Search for the cell housing the specified text and yield its [X, Y] center coordinate. 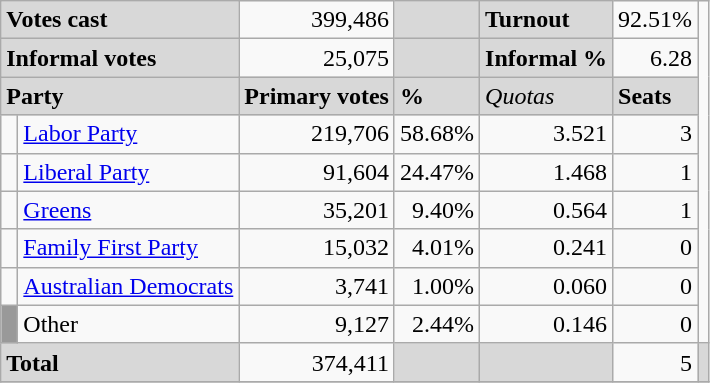
92.51% [656, 20]
0.241 [546, 248]
Liberal Party [128, 172]
35,201 [317, 210]
Primary votes [317, 96]
9,127 [317, 324]
Seats [656, 96]
3.521 [546, 134]
Informal % [546, 58]
Labor Party [128, 134]
3 [656, 134]
Total [120, 362]
4.01% [436, 248]
5 [656, 362]
0.060 [546, 286]
15,032 [317, 248]
Greens [128, 210]
3,741 [317, 286]
Party [120, 96]
1.00% [436, 286]
2.44% [436, 324]
Votes cast [120, 20]
1.468 [546, 172]
0.146 [546, 324]
219,706 [317, 134]
Family First Party [128, 248]
% [436, 96]
9.40% [436, 210]
25,075 [317, 58]
Turnout [546, 20]
399,486 [317, 20]
Australian Democrats [128, 286]
Quotas [546, 96]
374,411 [317, 362]
Other [128, 324]
0.564 [546, 210]
Informal votes [120, 58]
91,604 [317, 172]
58.68% [436, 134]
6.28 [656, 58]
24.47% [436, 172]
